Identify which cell holds the provided text, then report its (x, y) central coordinate. 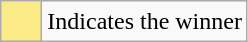
Indicates the winner (145, 22)
